Extract the [X, Y] coordinate from the center of the cell holding the provided text.  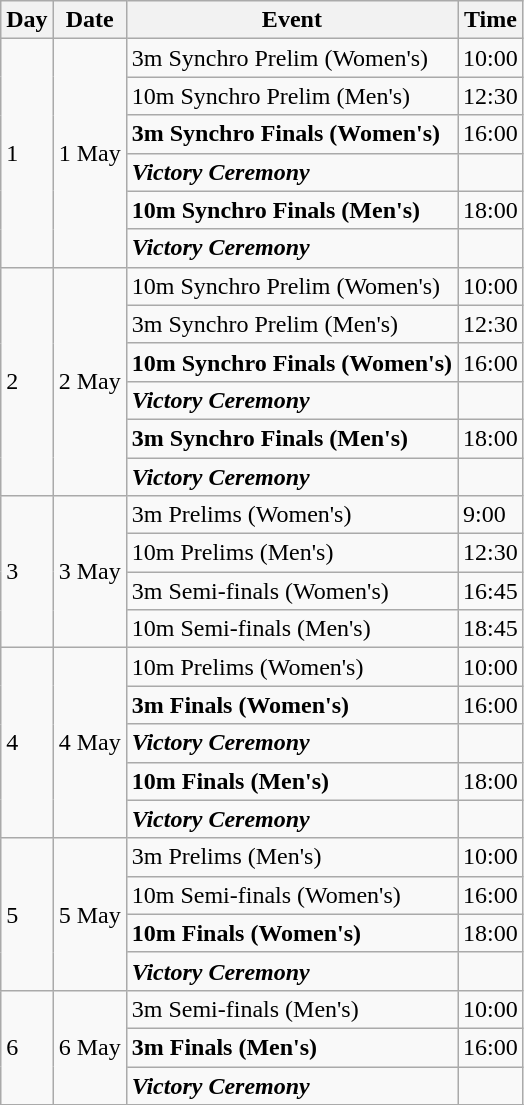
16:45 [491, 591]
3m Finals (Men's) [292, 1047]
10m Prelims (Women's) [292, 667]
10m Semi-finals (Women's) [292, 895]
4 [27, 743]
3m Semi-finals (Women's) [292, 591]
10m Finals (Men's) [292, 781]
3m Synchro Finals (Women's) [292, 134]
5 May [90, 914]
5 [27, 914]
10m Synchro Prelim (Women's) [292, 286]
3m Finals (Women's) [292, 705]
Date [90, 20]
10m Synchro Finals (Women's) [292, 362]
3m Synchro Prelim (Men's) [292, 324]
10m Synchro Finals (Men's) [292, 210]
6 May [90, 1047]
4 May [90, 743]
18:45 [491, 629]
3m Prelims (Women's) [292, 515]
3m Semi-finals (Men's) [292, 1009]
2 May [90, 381]
Event [292, 20]
1 May [90, 153]
Time [491, 20]
2 [27, 381]
Day [27, 20]
3m Prelims (Men's) [292, 857]
3 [27, 572]
3m Synchro Prelim (Women's) [292, 58]
10m Semi-finals (Men's) [292, 629]
10m Finals (Women's) [292, 933]
3m Synchro Finals (Men's) [292, 438]
1 [27, 153]
10m Synchro Prelim (Men's) [292, 96]
10m Prelims (Men's) [292, 553]
9:00 [491, 515]
3 May [90, 572]
6 [27, 1047]
